Search for the cell housing the specified text and yield its [X, Y] center coordinate. 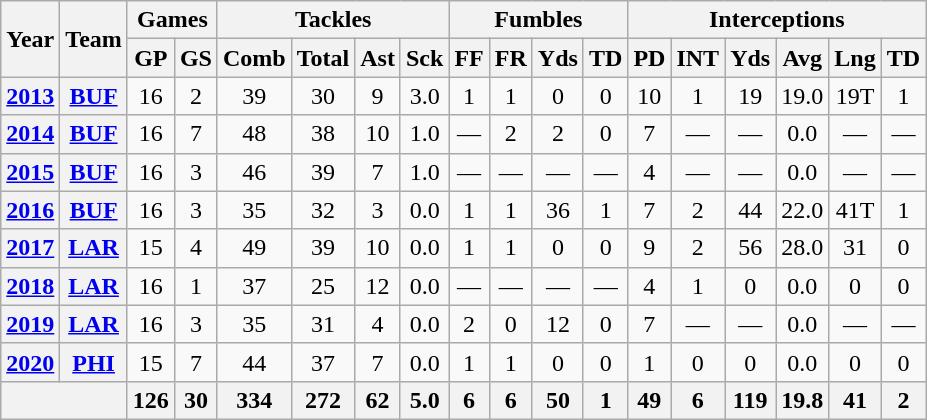
56 [750, 248]
Ast [378, 58]
334 [254, 400]
Games [172, 20]
PHI [94, 362]
Year [30, 39]
Total [323, 58]
GS [196, 58]
INT [698, 58]
2014 [30, 134]
PD [650, 58]
48 [254, 134]
Team [94, 39]
2018 [30, 286]
50 [558, 400]
22.0 [802, 210]
Interceptions [777, 20]
3.0 [424, 96]
19 [750, 96]
28.0 [802, 248]
2013 [30, 96]
5.0 [424, 400]
62 [378, 400]
46 [254, 172]
126 [150, 400]
36 [558, 210]
272 [323, 400]
Sck [424, 58]
2017 [30, 248]
19T [855, 96]
2016 [30, 210]
32 [323, 210]
Fumbles [538, 20]
2019 [30, 324]
19.8 [802, 400]
41 [855, 400]
Comb [254, 58]
2020 [30, 362]
GP [150, 58]
Tackles [332, 20]
41T [855, 210]
FF [469, 58]
19.0 [802, 96]
Lng [855, 58]
25 [323, 286]
119 [750, 400]
FR [510, 58]
Avg [802, 58]
2015 [30, 172]
38 [323, 134]
